Detect which cell encompasses the target text, then output its (x, y) center coordinate. 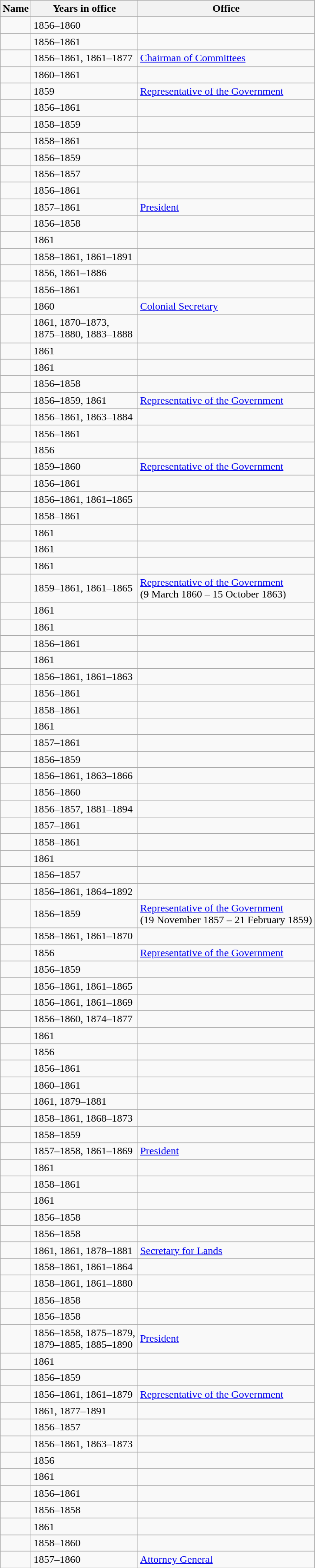
1858–1861, 1868–1873 (84, 1118)
1857–1858, 1861–1869 (84, 1151)
1856–1861, 1861–1879 (84, 1394)
1856–1859, 1861 (84, 400)
Office (226, 9)
1856–1857, 1881–1894 (84, 809)
1858–1861, 1861–1864 (84, 1267)
1858–1860 (84, 1543)
1859 (84, 91)
1858–1861, 1861–1880 (84, 1283)
Representative of the Government (9 March 1860 – 15 October 1863) (226, 588)
Secretary for Lands (226, 1250)
1856–1860, 1874–1877 (84, 1019)
1861, 1879–1881 (84, 1102)
1856–1858, 1875–1879,1879–1885, 1885–1890 (84, 1339)
Colonial Secretary (226, 306)
1856–1861, 1861–1863 (84, 677)
1860 (84, 306)
Chairman of Committees (226, 58)
1856–1861, 1863–1866 (84, 776)
1857–1860 (84, 1559)
1859–1861, 1861–1865 (84, 588)
1856–1861, 1863–1884 (84, 417)
Attorney General (226, 1559)
1858–1861, 1861–1870 (84, 936)
1856–1861, 1861–1869 (84, 1002)
1859–1860 (84, 466)
1856–1861, 1863–1873 (84, 1444)
1861, 1877–1891 (84, 1411)
Years in office (84, 9)
1856, 1861–1886 (84, 273)
1861, 1861, 1878–1881 (84, 1250)
1856–1861, 1864–1892 (84, 891)
1858–1861, 1861–1891 (84, 257)
Name (16, 9)
1861, 1870–1873,1875–1880, 1883–1888 (84, 328)
1856–1861, 1861–1877 (84, 58)
Representative of the Government (19 November 1857 – 21 February 1859) (226, 914)
